Provide the (x, y) coordinate of the cell's center where the given text is located.  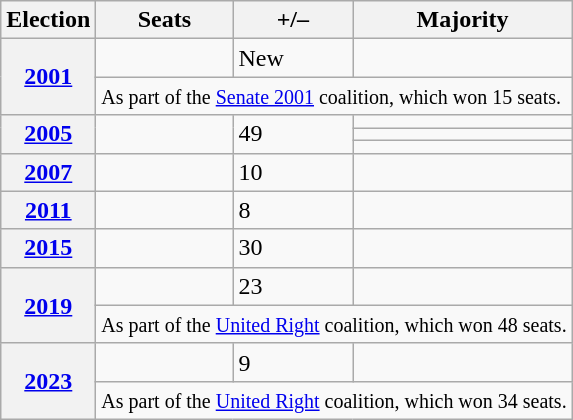
49 (293, 134)
Seats (164, 20)
2011 (48, 210)
30 (293, 248)
2001 (48, 77)
8 (293, 210)
As part of the Senate 2001 coalition, which won 15 seats. (334, 96)
10 (293, 172)
New (293, 58)
9 (293, 362)
2015 (48, 248)
2007 (48, 172)
2019 (48, 305)
23 (293, 286)
2023 (48, 381)
Election (48, 20)
As part of the United Right coalition, which won 34 seats. (334, 400)
Majority (462, 20)
+/– (293, 20)
2005 (48, 134)
As part of the United Right coalition, which won 48 seats. (334, 324)
